For the text-containing cell, return its midpoint in (x, y) coordinate format. 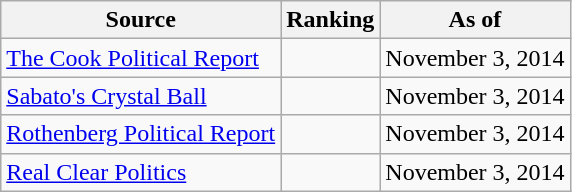
Sabato's Crystal Ball (141, 96)
Rothenberg Political Report (141, 134)
As of (475, 20)
Source (141, 20)
Ranking (330, 20)
The Cook Political Report (141, 58)
Real Clear Politics (141, 172)
